Pinpoint the cell where the given text exists, returning its [x, y] midpoint coordinate. 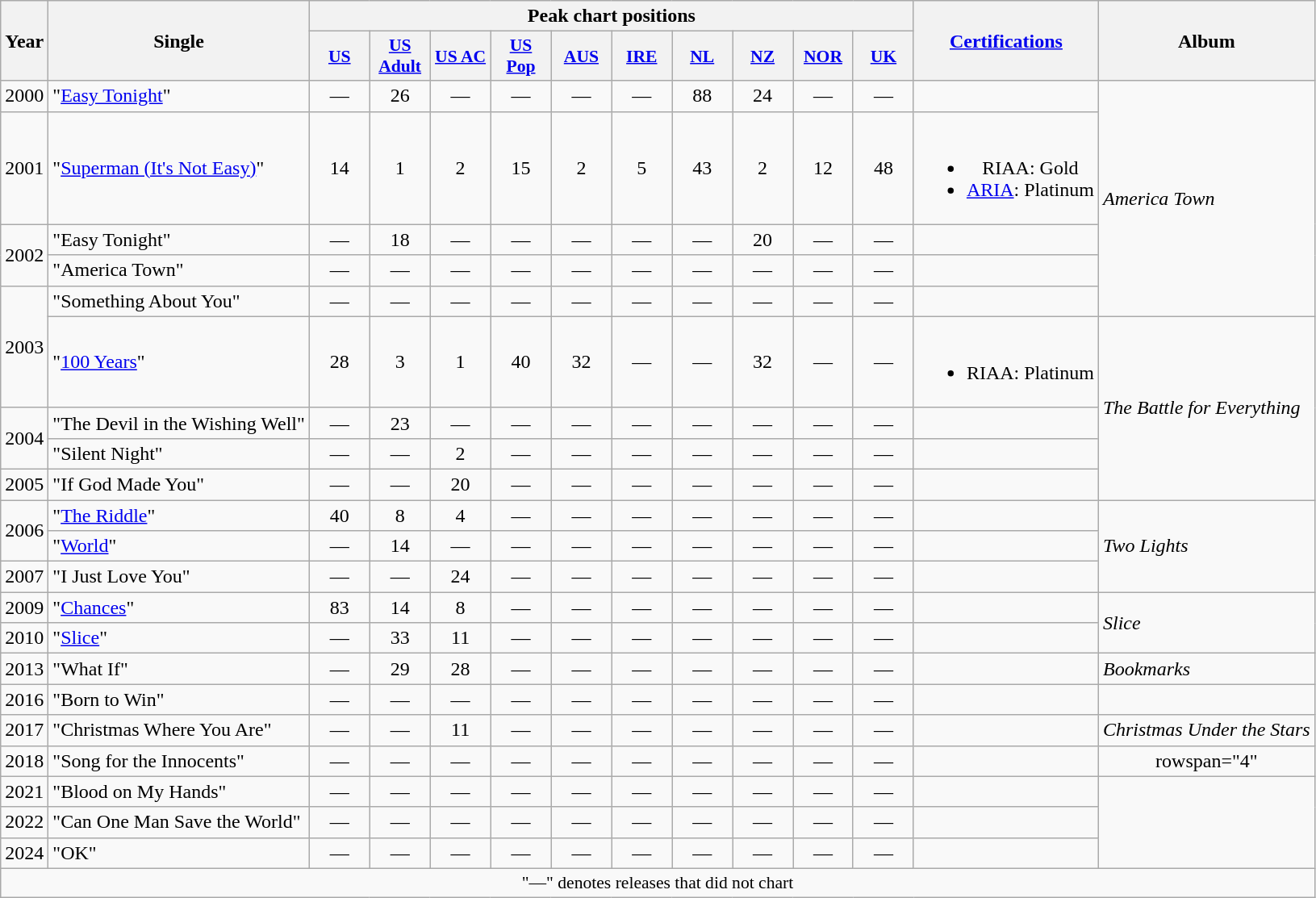
rowspan="4" [1206, 761]
"Christmas Where You Are" [179, 730]
2016 [24, 700]
NL [702, 56]
Certifications [1005, 40]
"Blood on My Hands" [179, 791]
"100 Years" [179, 361]
"What If" [179, 669]
Album [1206, 40]
2001 [24, 168]
"Song for the Innocents" [179, 761]
Peak chart positions [612, 16]
"If God Made You" [179, 484]
33 [400, 638]
Slice [1206, 623]
2005 [24, 484]
"—" denotes releases that did not chart [658, 883]
RIAA: Platinum [1005, 361]
Year [24, 40]
NOR [823, 56]
88 [702, 96]
Single [179, 40]
2013 [24, 669]
18 [400, 240]
The Battle for Everything [1206, 408]
"Silent Night" [179, 453]
2002 [24, 255]
IRE [642, 56]
US Adult [400, 56]
"Born to Win" [179, 700]
48 [883, 168]
"Something About You" [179, 301]
12 [823, 168]
"America Town" [179, 270]
"The Devil in the Wishing Well" [179, 423]
43 [702, 168]
2007 [24, 577]
"OK" [179, 853]
America Town [1206, 198]
"Slice" [179, 638]
"Superman (It's Not Easy)" [179, 168]
RIAA: GoldARIA: Platinum [1005, 168]
"Chances" [179, 608]
2004 [24, 438]
NZ [763, 56]
23 [400, 423]
29 [400, 669]
2006 [24, 531]
US AC [460, 56]
2003 [24, 347]
2021 [24, 791]
2010 [24, 638]
4 [460, 516]
US [339, 56]
"Can One Man Save the World" [179, 822]
US Pop [521, 56]
2022 [24, 822]
Two Lights [1206, 546]
83 [339, 608]
26 [400, 96]
2017 [24, 730]
"World" [179, 546]
Christmas Under the Stars [1206, 730]
15 [521, 168]
AUS [581, 56]
2000 [24, 96]
5 [642, 168]
Bookmarks [1206, 669]
"The Riddle" [179, 516]
"I Just Love You" [179, 577]
3 [400, 361]
2009 [24, 608]
2018 [24, 761]
UK [883, 56]
2024 [24, 853]
